Determine the [X, Y] coordinate at the center of the cell enclosing the given text.  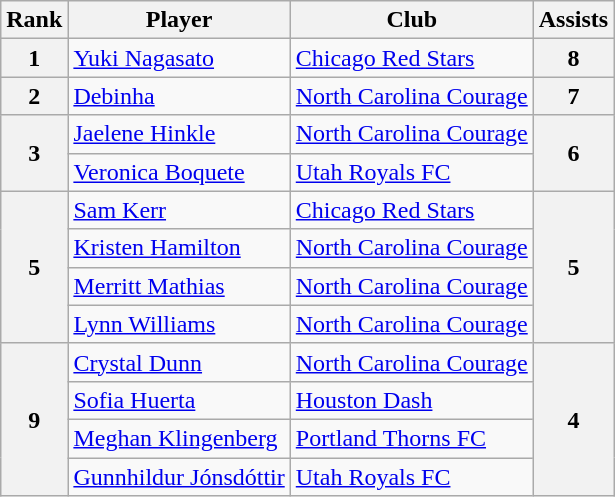
Club [412, 20]
1 [34, 58]
Crystal Dunn [179, 362]
Houston Dash [412, 400]
2 [34, 96]
3 [34, 153]
Assists [573, 20]
Sofia Huerta [179, 400]
Gunnhildur Jónsdóttir [179, 477]
Sam Kerr [179, 210]
6 [573, 153]
Debinha [179, 96]
Yuki Nagasato [179, 58]
7 [573, 96]
Portland Thorns FC [412, 438]
8 [573, 58]
Kristen Hamilton [179, 248]
Merritt Mathias [179, 286]
Player [179, 20]
9 [34, 419]
Rank [34, 20]
4 [573, 419]
Veronica Boquete [179, 172]
Lynn Williams [179, 324]
Jaelene Hinkle [179, 134]
Meghan Klingenberg [179, 438]
